Locate the cell with the specified text and output its [x, y] center coordinate. 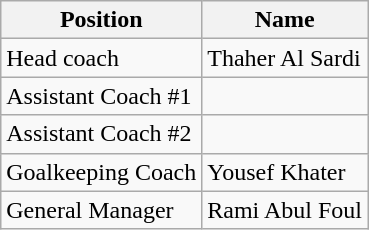
Position [102, 20]
Rami Abul Foul [285, 210]
Yousef Khater [285, 172]
General Manager [102, 210]
Goalkeeping Coach [102, 172]
Thaher Al Sardi [285, 58]
Assistant Coach #2 [102, 134]
Head coach [102, 58]
Name [285, 20]
Assistant Coach #1 [102, 96]
